Search for the cell housing the specified text and yield its [X, Y] center coordinate. 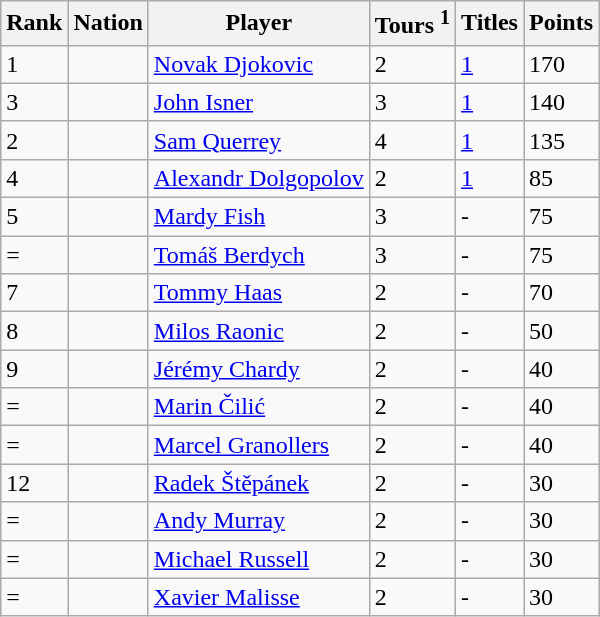
Tours 1 [412, 24]
8 [34, 331]
Milos Raonic [258, 331]
Alexandr Dolgopolov [258, 178]
Andy Murray [258, 521]
5 [34, 217]
Marcel Granollers [258, 445]
Titles [490, 24]
Xavier Malisse [258, 597]
Points [562, 24]
7 [34, 293]
Jérémy Chardy [258, 369]
Mardy Fish [258, 217]
140 [562, 102]
Tommy Haas [258, 293]
Rank [34, 24]
Player [258, 24]
70 [562, 293]
Sam Querrey [258, 140]
135 [562, 140]
50 [562, 331]
9 [34, 369]
John Isner [258, 102]
170 [562, 64]
12 [34, 483]
Radek Štěpánek [258, 483]
85 [562, 178]
Marin Čilić [258, 407]
Michael Russell [258, 559]
Tomáš Berdych [258, 255]
Nation [108, 24]
Novak Djokovic [258, 64]
